Output the [X, Y] coordinate of the center of the cell containing the given text.  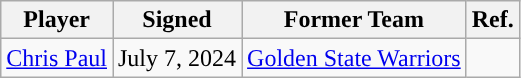
Ref. [492, 20]
Signed [176, 20]
Player [57, 20]
July 7, 2024 [176, 58]
Former Team [354, 20]
Chris Paul [57, 58]
Golden State Warriors [354, 58]
